Return (X, Y) of the center of cell containing provided text 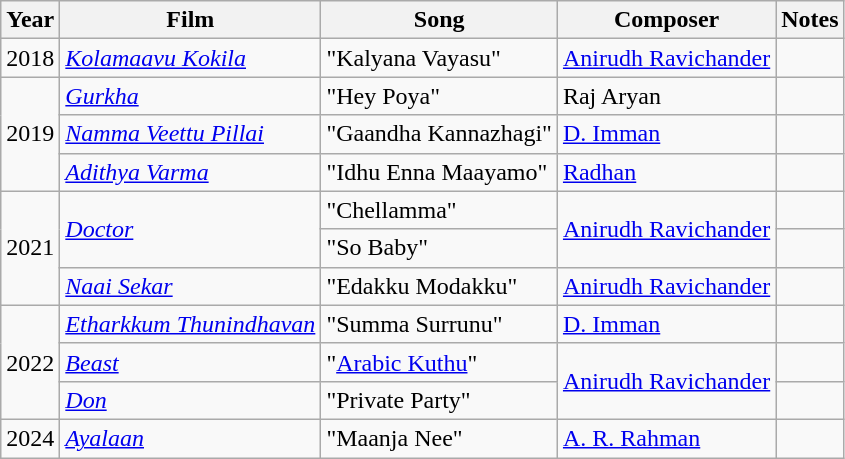
Namma Veettu Pillai (190, 134)
"Arabic Kuthu" (440, 362)
Etharkkum Thunindhavan (190, 324)
"Summa Surrunu" (440, 324)
Raj Aryan (666, 96)
Notes (810, 20)
"Hey Poya" (440, 96)
"Maanja Nee" (440, 438)
A. R. Rahman (666, 438)
Kolamaavu Kokila (190, 58)
Adithya Varma (190, 172)
Ayalaan (190, 438)
2022 (30, 362)
Don (190, 400)
"Private Party" (440, 400)
Gurkha (190, 96)
Radhan (666, 172)
Film (190, 20)
Naai Sekar (190, 286)
2019 (30, 134)
Doctor (190, 229)
"Gaandha Kannazhagi" (440, 134)
2021 (30, 248)
Year (30, 20)
Beast (190, 362)
Composer (666, 20)
2024 (30, 438)
Song (440, 20)
2018 (30, 58)
"So Baby" (440, 248)
"Idhu Enna Maayamo" (440, 172)
"Edakku Modakku" (440, 286)
"Chellamma" (440, 210)
"Kalyana Vayasu" (440, 58)
